Locate the cell with the specified text and output its [x, y] center coordinate. 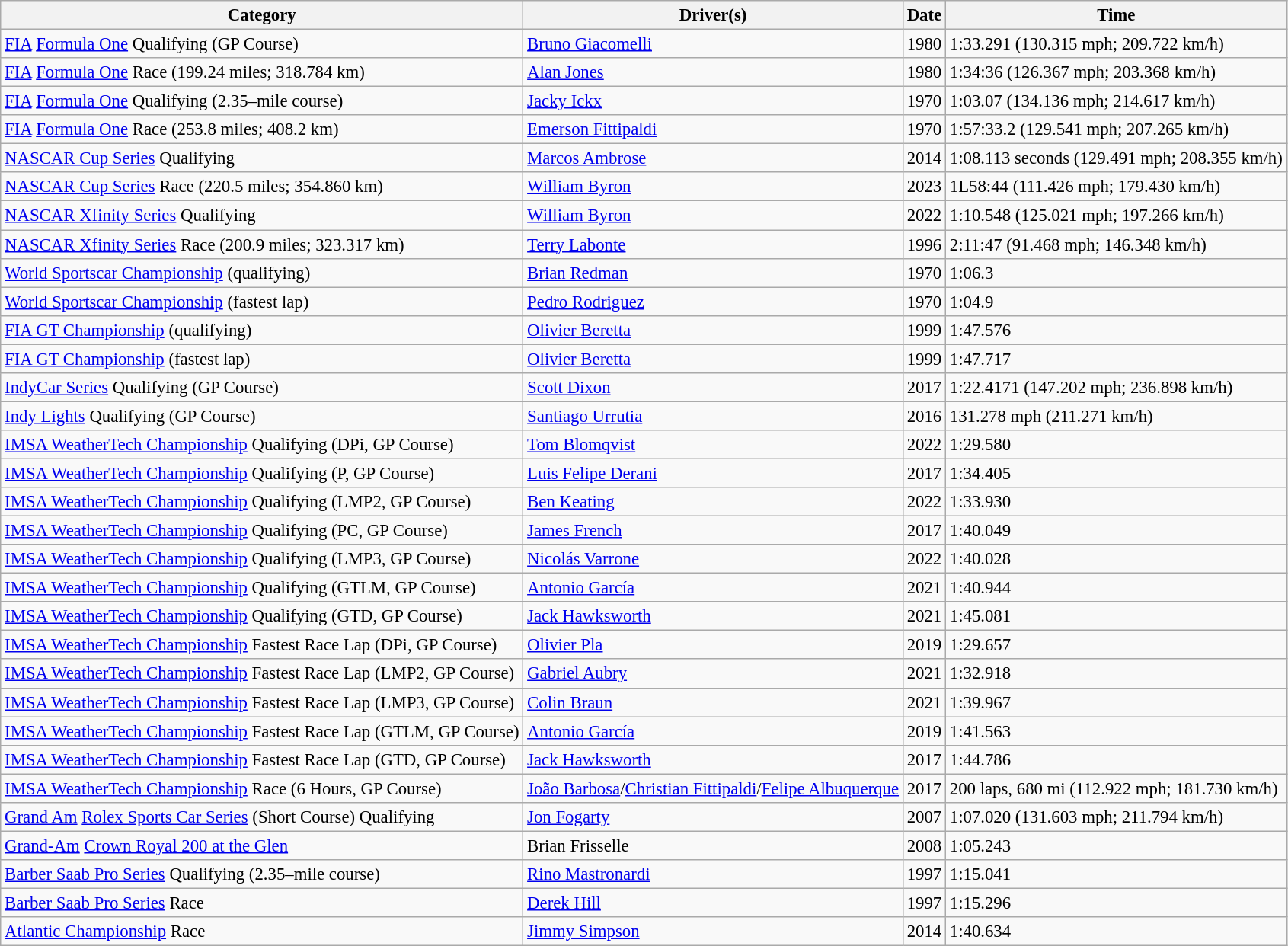
IMSA WeatherTech Championship Fastest Race Lap (GTLM, GP Course) [262, 731]
Jon Fogarty [713, 817]
FIA GT Championship (qualifying) [262, 330]
1:03.07 (134.136 mph; 214.617 km/h) [1116, 101]
IMSA WeatherTech Championship Fastest Race Lap (LMP2, GP Course) [262, 674]
FIA Formula One Race (253.8 miles; 408.2 km) [262, 129]
Date [924, 15]
1:45.081 [1116, 616]
IMSA WeatherTech Championship Race (6 Hours, GP Course) [262, 788]
Alan Jones [713, 72]
FIA GT Championship (fastest lap) [262, 359]
IndyCar Series Qualifying (GP Course) [262, 388]
Colin Braun [713, 702]
IMSA WeatherTech Championship Fastest Race Lap (DPi, GP Course) [262, 645]
1:10.548 (125.021 mph; 197.266 km/h) [1116, 216]
1:08.113 seconds (129.491 mph; 208.355 km/h) [1116, 158]
World Sportscar Championship (qualifying) [262, 273]
Bruno Giacomelli [713, 44]
1:40.944 [1116, 588]
Jimmy Simpson [713, 932]
Rino Mastronardi [713, 874]
NASCAR Cup Series Qualifying [262, 158]
FIA Formula One Qualifying (GP Course) [262, 44]
1996 [924, 244]
Barber Saab Pro Series Race [262, 903]
1:32.918 [1116, 674]
Driver(s) [713, 15]
Marcos Ambrose [713, 158]
IMSA WeatherTech Championship Fastest Race Lap (GTD, GP Course) [262, 759]
IMSA WeatherTech Championship Qualifying (GTLM, GP Course) [262, 588]
1:29.580 [1116, 445]
2008 [924, 845]
Category [262, 15]
IMSA WeatherTech Championship Qualifying (LMP3, GP Course) [262, 559]
Indy Lights Qualifying (GP Course) [262, 416]
Brian Frisselle [713, 845]
Brian Redman [713, 273]
Grand Am Rolex Sports Car Series (Short Course) Qualifying [262, 817]
1:41.563 [1116, 731]
1:34:36 (126.367 mph; 203.368 km/h) [1116, 72]
João Barbosa/Christian Fittipaldi/Felipe Albuquerque [713, 788]
Terry Labonte [713, 244]
200 laps, 680 mi (112.922 mph; 181.730 km/h) [1116, 788]
1:04.9 [1116, 302]
1:33.930 [1116, 502]
Derek Hill [713, 903]
IMSA WeatherTech Championship Qualifying (LMP2, GP Course) [262, 502]
1:33.291 (130.315 mph; 209.722 km/h) [1116, 44]
IMSA WeatherTech Championship Qualifying (DPi, GP Course) [262, 445]
FIA Formula One Qualifying (2.35–mile course) [262, 101]
IMSA WeatherTech Championship Qualifying (GTD, GP Course) [262, 616]
1:57:33.2 (129.541 mph; 207.265 km/h) [1116, 129]
Ben Keating [713, 502]
1:29.657 [1116, 645]
IMSA WeatherTech Championship Qualifying (PC, GP Course) [262, 531]
Santiago Urrutia [713, 416]
NASCAR Cup Series Race (220.5 miles; 354.860 km) [262, 187]
Tom Blomqvist [713, 445]
Barber Saab Pro Series Qualifying (2.35–mile course) [262, 874]
Emerson Fittipaldi [713, 129]
World Sportscar Championship (fastest lap) [262, 302]
Jacky Ickx [713, 101]
1:22.4171 (147.202 mph; 236.898 km/h) [1116, 388]
1:15.041 [1116, 874]
Pedro Rodriguez [713, 302]
1:47.717 [1116, 359]
Scott Dixon [713, 388]
Time [1116, 15]
IMSA WeatherTech Championship Qualifying (P, GP Course) [262, 473]
2016 [924, 416]
1:06.3 [1116, 273]
2023 [924, 187]
Grand-Am Crown Royal 200 at the Glen [262, 845]
1:47.576 [1116, 330]
2007 [924, 817]
2:11:47 (91.468 mph; 146.348 km/h) [1116, 244]
Atlantic Championship Race [262, 932]
131.278 mph (211.271 km/h) [1116, 416]
Olivier Pla [713, 645]
Luis Felipe Derani [713, 473]
James French [713, 531]
1L58:44 (111.426 mph; 179.430 km/h) [1116, 187]
1:05.243 [1116, 845]
Nicolás Varrone [713, 559]
1:44.786 [1116, 759]
1:40.028 [1116, 559]
1:34.405 [1116, 473]
FIA Formula One Race (199.24 miles; 318.784 km) [262, 72]
IMSA WeatherTech Championship Fastest Race Lap (LMP3, GP Course) [262, 702]
1:40.634 [1116, 932]
1:39.967 [1116, 702]
NASCAR Xfinity Series Qualifying [262, 216]
NASCAR Xfinity Series Race (200.9 miles; 323.317 km) [262, 244]
1:07.020 (131.603 mph; 211.794 km/h) [1116, 817]
1:40.049 [1116, 531]
1:15.296 [1116, 903]
Gabriel Aubry [713, 674]
